Return (x, y) of the center of cell containing provided text 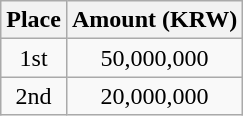
20,000,000 (154, 96)
2nd (34, 96)
1st (34, 58)
Place (34, 20)
Amount (KRW) (154, 20)
50,000,000 (154, 58)
